Identify which cell holds the provided text, then report its (X, Y) central coordinate. 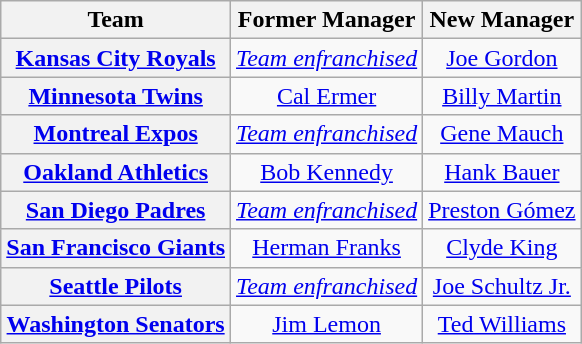
Jim Lemon (327, 324)
Hank Bauer (502, 172)
Joe Gordon (502, 58)
Billy Martin (502, 96)
San Francisco Giants (116, 248)
Clyde King (502, 248)
Joe Schultz Jr. (502, 286)
Ted Williams (502, 324)
Bob Kennedy (327, 172)
Team (116, 20)
Former Manager (327, 20)
Oakland Athletics (116, 172)
Preston Gómez (502, 210)
Seattle Pilots (116, 286)
Cal Ermer (327, 96)
Washington Senators (116, 324)
Gene Mauch (502, 134)
Herman Franks (327, 248)
Minnesota Twins (116, 96)
San Diego Padres (116, 210)
Montreal Expos (116, 134)
New Manager (502, 20)
Kansas City Royals (116, 58)
